Capture the cell that displays the provided text and extract its [x, y] central coordinate. 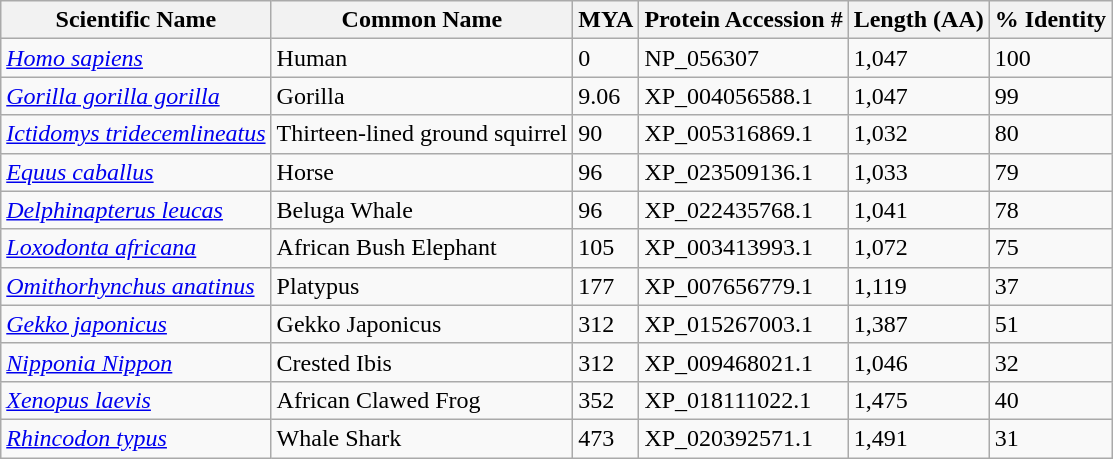
Human [422, 58]
XP_020392571.1 [744, 438]
Gekko Japonicus [422, 324]
Length (AA) [918, 20]
Xenopus laevis [136, 400]
Ictidomys tridecemlineatus [136, 134]
Rhincodon typus [136, 438]
Gorilla [422, 96]
% Identity [1050, 20]
African Bush Elephant [422, 248]
0 [606, 58]
1,119 [918, 286]
1,387 [918, 324]
Common Name [422, 20]
Crested Ibis [422, 362]
31 [1050, 438]
Loxodonta africana [136, 248]
105 [606, 248]
100 [1050, 58]
79 [1050, 172]
African Clawed Frog [422, 400]
XP_015267003.1 [744, 324]
80 [1050, 134]
37 [1050, 286]
Gekko japonicus [136, 324]
XP_009468021.1 [744, 362]
99 [1050, 96]
1,033 [918, 172]
XP_007656779.1 [744, 286]
75 [1050, 248]
1,072 [918, 248]
XP_005316869.1 [744, 134]
352 [606, 400]
177 [606, 286]
XP_003413993.1 [744, 248]
78 [1050, 210]
1,491 [918, 438]
Gorilla gorilla gorilla [136, 96]
Scientific Name [136, 20]
1,475 [918, 400]
Homo sapiens [136, 58]
Equus caballus [136, 172]
MYA [606, 20]
XP_018111022.1 [744, 400]
90 [606, 134]
40 [1050, 400]
Omithorhynchus anatinus [136, 286]
XP_022435768.1 [744, 210]
XP_023509136.1 [744, 172]
1,032 [918, 134]
Thirteen-lined ground squirrel [422, 134]
XP_004056588.1 [744, 96]
Nipponia Nippon [136, 362]
Beluga Whale [422, 210]
32 [1050, 362]
9.06 [606, 96]
1,046 [918, 362]
Delphinapterus leucas [136, 210]
NP_056307 [744, 58]
Whale Shark [422, 438]
51 [1050, 324]
Horse [422, 172]
473 [606, 438]
Protein Accession # [744, 20]
Platypus [422, 286]
1,041 [918, 210]
